Return the [X, Y] coordinate for the center point of the cell that contains the specified text.  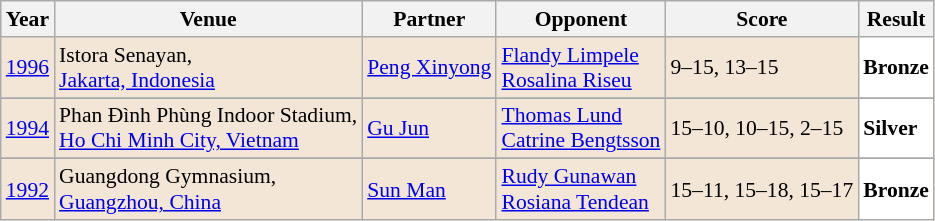
Peng Xinyong [429, 68]
Sun Man [429, 190]
Silver [896, 128]
Partner [429, 19]
15–10, 10–15, 2–15 [762, 128]
1996 [28, 68]
Thomas Lund Catrine Bengtsson [580, 128]
Flandy Limpele Rosalina Riseu [580, 68]
Score [762, 19]
Guangdong Gymnasium,Guangzhou, China [208, 190]
1992 [28, 190]
9–15, 13–15 [762, 68]
Opponent [580, 19]
Rudy Gunawan Rosiana Tendean [580, 190]
Istora Senayan,Jakarta, Indonesia [208, 68]
1994 [28, 128]
15–11, 15–18, 15–17 [762, 190]
Year [28, 19]
Phan Đình Phùng Indoor Stadium,Ho Chi Minh City, Vietnam [208, 128]
Gu Jun [429, 128]
Result [896, 19]
Venue [208, 19]
